Pinpoint the cell where the given text exists, returning its [X, Y] midpoint coordinate. 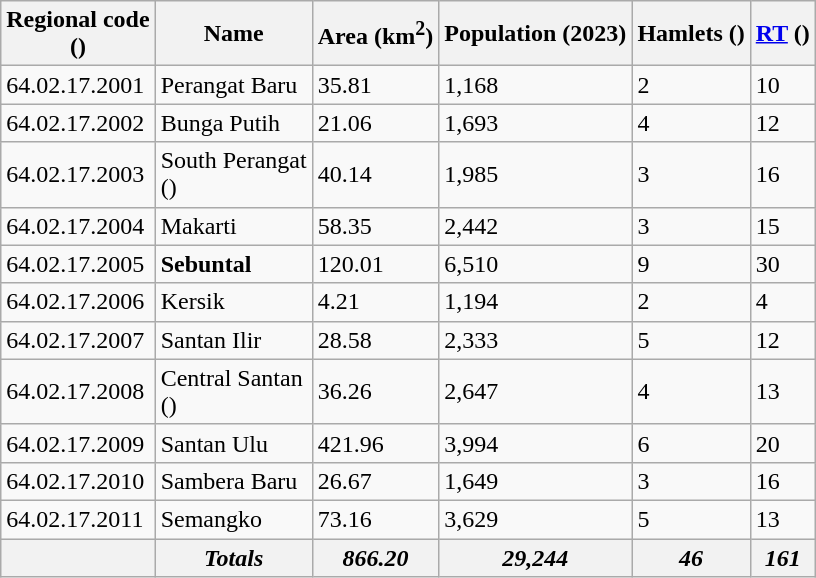
10 [782, 85]
3,994 [536, 443]
Regional code() [78, 34]
35.81 [376, 85]
2,442 [536, 226]
9 [691, 264]
Population (2023) [536, 34]
26.67 [376, 481]
2,647 [536, 392]
Sebuntal [234, 264]
6 [691, 443]
Perangat Baru [234, 85]
6,510 [536, 264]
Semangko [234, 519]
Totals [234, 557]
2,333 [536, 340]
1,693 [536, 123]
1,985 [536, 174]
1,649 [536, 481]
64.02.17.2005 [78, 264]
Santan Ilir [234, 340]
1,168 [536, 85]
4.21 [376, 302]
64.02.17.2007 [78, 340]
15 [782, 226]
3,629 [536, 519]
Kersik [234, 302]
Makarti [234, 226]
Sambera Baru [234, 481]
Area (km2) [376, 34]
64.02.17.2003 [78, 174]
421.96 [376, 443]
64.02.17.2006 [78, 302]
73.16 [376, 519]
Santan Ulu [234, 443]
28.58 [376, 340]
64.02.17.2002 [78, 123]
46 [691, 557]
64.02.17.2010 [78, 481]
64.02.17.2004 [78, 226]
64.02.17.2001 [78, 85]
Bunga Putih [234, 123]
40.14 [376, 174]
RT () [782, 34]
64.02.17.2008 [78, 392]
29,244 [536, 557]
South Perangat() [234, 174]
1,194 [536, 302]
36.26 [376, 392]
21.06 [376, 123]
Name [234, 34]
30 [782, 264]
Hamlets () [691, 34]
20 [782, 443]
866.20 [376, 557]
120.01 [376, 264]
Central Santan() [234, 392]
58.35 [376, 226]
64.02.17.2009 [78, 443]
64.02.17.2011 [78, 519]
161 [782, 557]
